Provide the [x, y] coordinate of the cell's center where the given text is located.  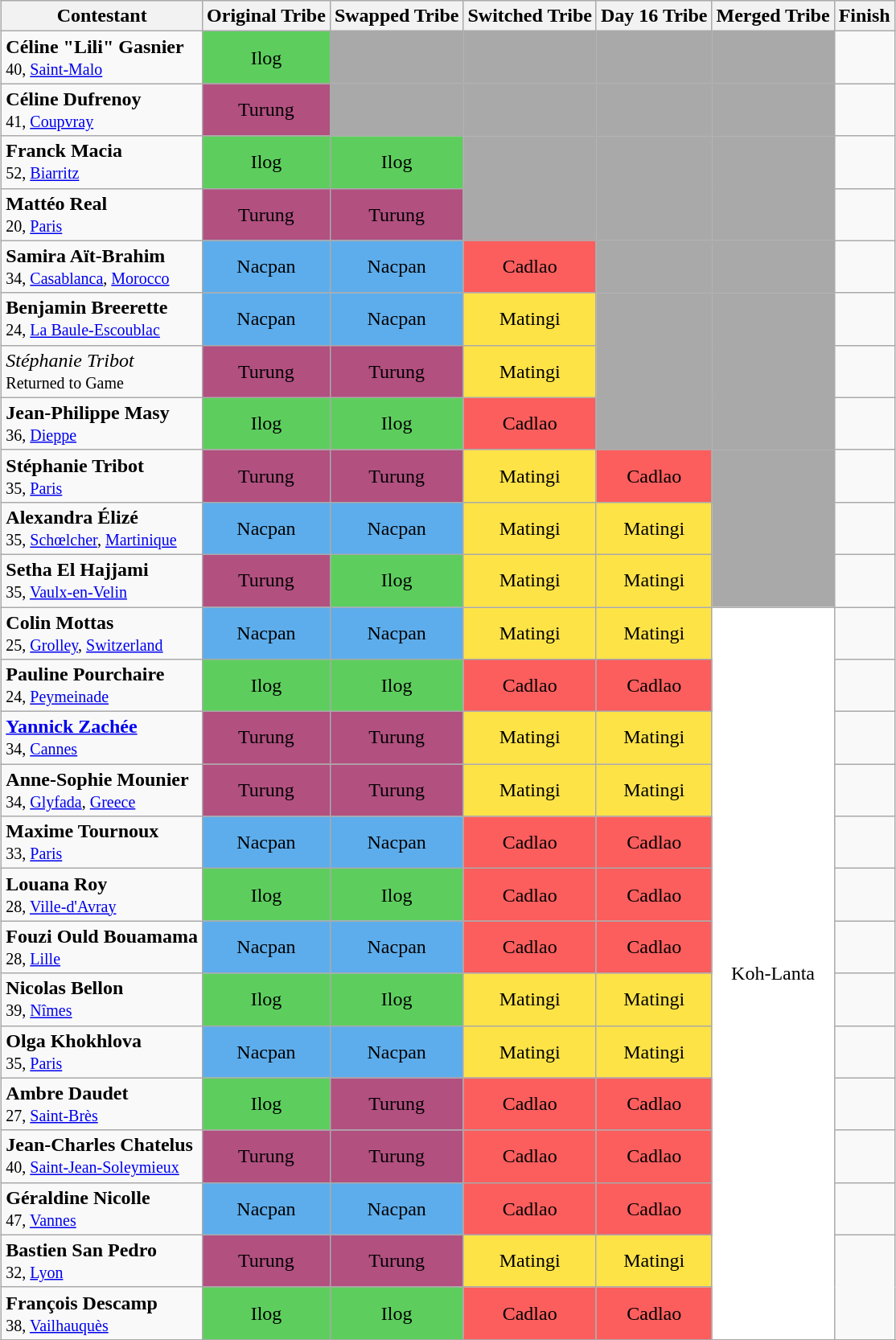
Anne-Sophie Mounier34, Glyfada, Greece [102, 790]
Alexandra Élizé35, Schœlcher, Martinique [102, 528]
Day 16 Tribe [654, 16]
Swapped Tribe [397, 16]
Original Tribe [267, 16]
Benjamin Breerette24, La Baule-Escoublac [102, 319]
Finish [864, 16]
Mattéo Real20, Paris [102, 214]
François Descamp38, Vailhauquès [102, 1313]
Merged Tribe [773, 16]
Bastien San Pedro32, Lyon [102, 1261]
Céline Dufrenoy41, Coupvray [102, 109]
Stéphanie Tribot35, Paris [102, 476]
Nicolas Bellon39, Nîmes [102, 999]
Switched Tribe [530, 16]
Pauline Pourchaire24, Peymeinade [102, 685]
Samira Aït-Brahim34, Casablanca, Morocco [102, 267]
Ambre Daudet27, Saint-Brès [102, 1104]
Louana Roy28, Ville-d'Avray [102, 894]
Setha El Hajjami35, Vaulx-en-Velin [102, 581]
Colin Mottas25, Grolley, Switzerland [102, 632]
Yannick Zachée34, Cannes [102, 738]
Stéphanie TribotReturned to Game [102, 372]
Fouzi Ould Bouamama28, Lille [102, 947]
Géraldine Nicolle47, Vannes [102, 1208]
Contestant [102, 16]
Franck Macia52, Biarritz [102, 162]
Céline "Lili" Gasnier 40, Saint-Malo [102, 58]
Jean-Charles Chatelus40, Saint-Jean-Soleymieux [102, 1157]
Olga Khokhlova35, Paris [102, 1052]
Maxime Tournoux33, Paris [102, 843]
Jean-Philippe Masy36, Dieppe [102, 423]
Koh-Lanta [773, 973]
